Detect which cell encompasses the target text, then output its [X, Y] center coordinate. 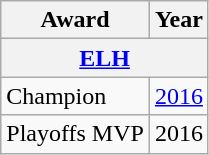
Playoffs MVP [76, 134]
ELH [105, 58]
Year [178, 20]
Champion [76, 96]
Award [76, 20]
